From the cell containing the given text, extract its center point as (x, y) coordinate. 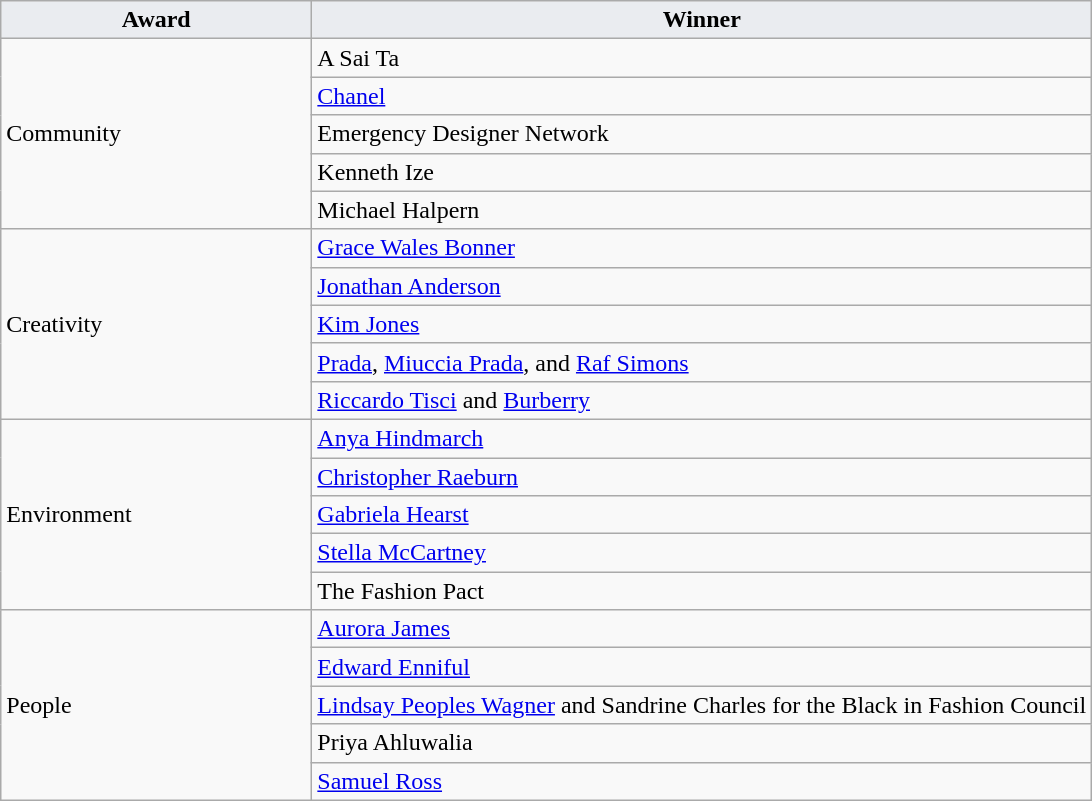
Anya Hindmarch (702, 438)
Stella McCartney (702, 553)
Priya Ahluwalia (702, 743)
Emergency Designer Network (702, 134)
Award (156, 20)
Jonathan Anderson (702, 286)
Environment (156, 514)
A Sai Ta (702, 58)
The Fashion Pact (702, 591)
Riccardo Tisci and Burberry (702, 400)
Grace Wales Bonner (702, 248)
Michael Halpern (702, 210)
Samuel Ross (702, 781)
Winner (702, 20)
Chanel (702, 96)
People (156, 705)
Christopher Raeburn (702, 477)
Prada, Miuccia Prada, and Raf Simons (702, 362)
Lindsay Peoples Wagner and Sandrine Charles for the Black in Fashion Council (702, 705)
Kenneth Ize (702, 172)
Community (156, 134)
Kim Jones (702, 324)
Creativity (156, 324)
Aurora James (702, 629)
Gabriela Hearst (702, 515)
Edward Enniful (702, 667)
